For the text-containing cell, return its midpoint in (X, Y) coordinate format. 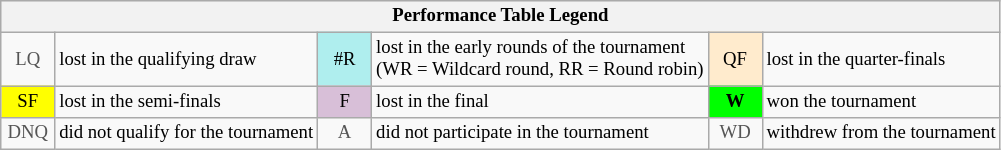
DNQ (28, 134)
lost in the early rounds of the tournament(WR = Wildcard round, RR = Round robin) (540, 60)
won the tournament (881, 102)
WD (735, 134)
Performance Table Legend (500, 16)
lost in the qualifying draw (186, 60)
#R (345, 60)
did not qualify for the tournament (186, 134)
W (735, 102)
LQ (28, 60)
withdrew from the tournament (881, 134)
did not participate in the tournament (540, 134)
lost in the final (540, 102)
QF (735, 60)
lost in the semi-finals (186, 102)
lost in the quarter-finals (881, 60)
SF (28, 102)
F (345, 102)
A (345, 134)
